For the text-containing cell, return its midpoint in [X, Y] coordinate format. 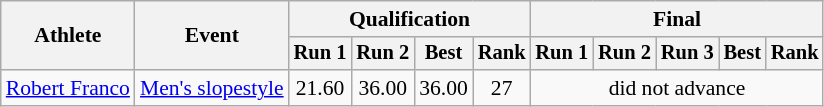
27 [502, 88]
Event [212, 36]
Men's slopestyle [212, 88]
Athlete [68, 36]
Final [676, 19]
did not advance [676, 88]
Qualification [410, 19]
21.60 [320, 88]
Robert Franco [68, 88]
Run 3 [688, 54]
